For the text-containing cell, return its midpoint in [x, y] coordinate format. 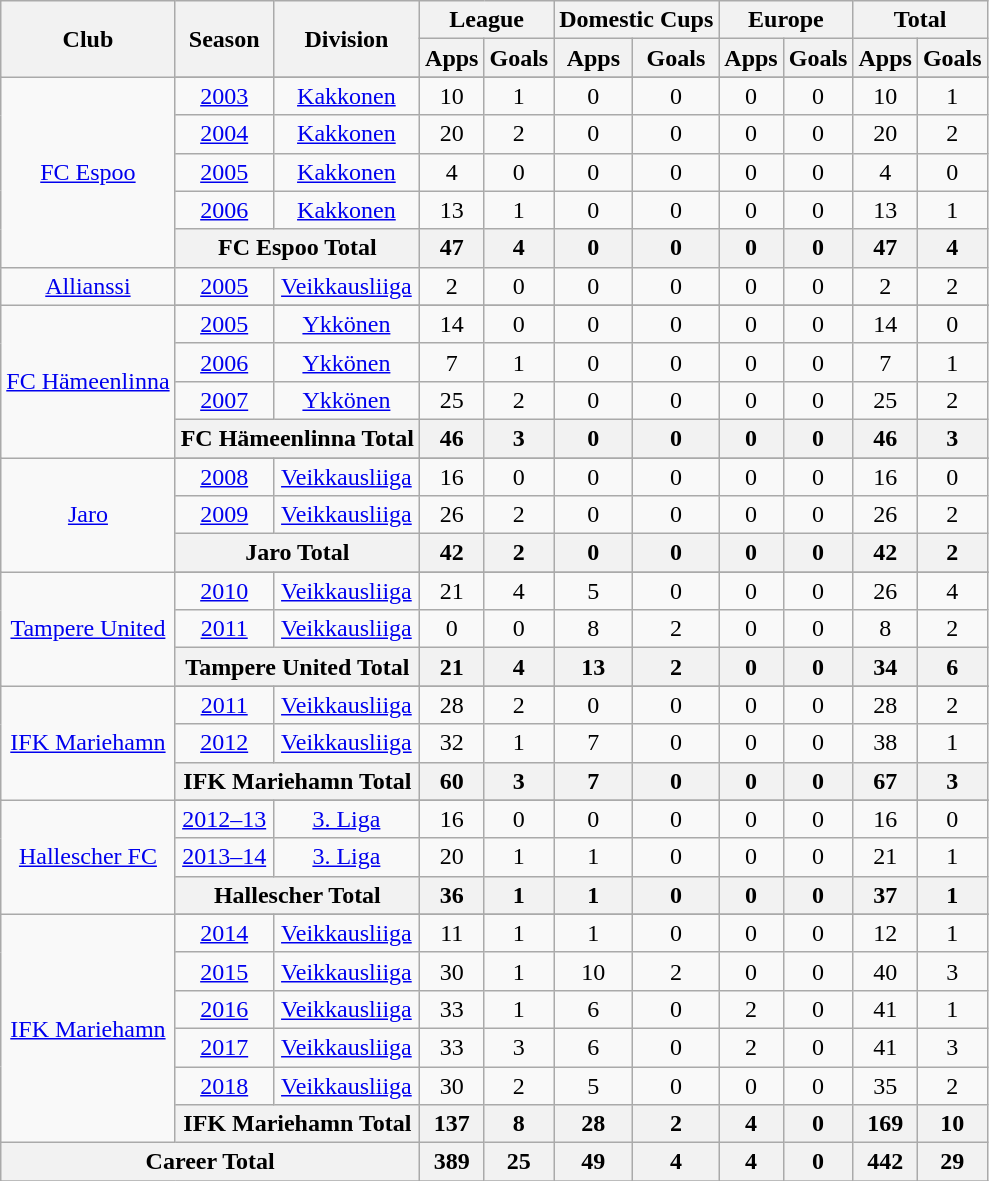
2018 [224, 1085]
2012–13 [224, 819]
FC Hämeenlinna [88, 381]
36 [452, 895]
32 [452, 743]
Europe [786, 20]
Club [88, 39]
Tampere United Total [297, 667]
2014 [224, 933]
Hallescher FC [88, 857]
2004 [224, 134]
Hallescher Total [297, 895]
60 [452, 781]
FC Hämeenlinna Total [297, 438]
Domestic Cups [636, 20]
Total [920, 20]
Career Total [210, 1162]
Season [224, 39]
Jaro [88, 515]
40 [885, 971]
12 [885, 933]
2015 [224, 971]
169 [885, 1124]
29 [952, 1162]
389 [452, 1162]
2013–14 [224, 857]
Tampere United [88, 629]
2010 [224, 591]
2007 [224, 400]
67 [885, 781]
49 [594, 1162]
442 [885, 1162]
2012 [224, 743]
Allianssi [88, 286]
35 [885, 1085]
2009 [224, 515]
Jaro Total [297, 553]
38 [885, 743]
2003 [224, 96]
2008 [224, 477]
League [487, 20]
FC Espoo Total [297, 248]
137 [452, 1124]
2016 [224, 1009]
11 [452, 933]
2017 [224, 1047]
Division [346, 39]
34 [885, 667]
FC Espoo [88, 172]
37 [885, 895]
